Extract the [X, Y] coordinate from the center of the cell holding the provided text.  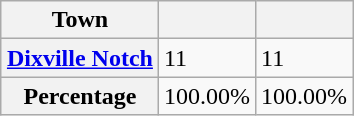
Percentage [80, 96]
Dixville Notch [80, 58]
Town [80, 20]
